Locate the cell with the specified text and output its (x, y) center coordinate. 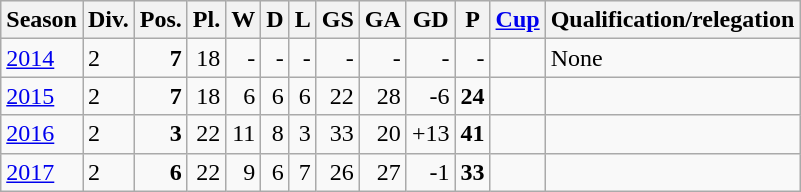
8 (275, 134)
2014 (42, 58)
D (275, 20)
GA (382, 20)
2015 (42, 96)
P (472, 20)
26 (338, 172)
W (244, 20)
Pos. (160, 20)
28 (382, 96)
9 (244, 172)
11 (244, 134)
20 (382, 134)
Season (42, 20)
2016 (42, 134)
GS (338, 20)
Qualification/relegation (672, 20)
Pl. (206, 20)
L (302, 20)
None (672, 58)
-6 (430, 96)
GD (430, 20)
41 (472, 134)
Cup (518, 20)
-1 (430, 172)
Div. (108, 20)
2017 (42, 172)
+13 (430, 134)
27 (382, 172)
24 (472, 96)
